Return the [x, y] coordinate for the center point of the cell that contains the specified text.  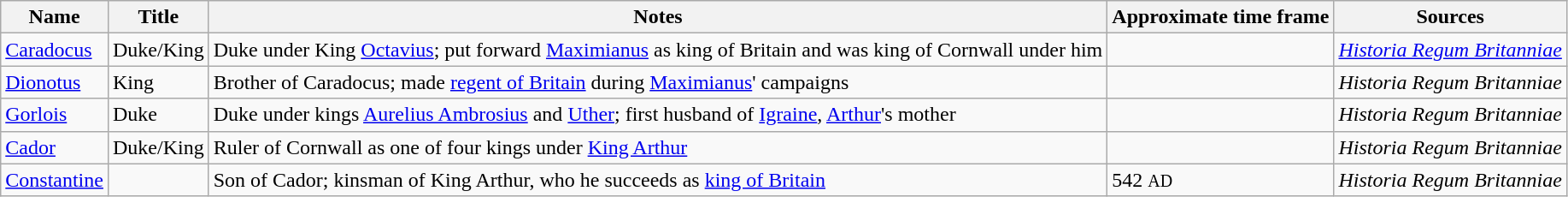
Notes [658, 17]
Name [55, 17]
Approximate time frame [1220, 17]
Duke under King Octavius; put forward Maximianus as king of Britain and was king of Cornwall under him [658, 50]
Title [158, 17]
Cador [55, 147]
Dionotus [55, 82]
542 AD [1220, 180]
Caradocus [55, 50]
Duke [158, 115]
Constantine [55, 180]
Duke under kings Aurelius Ambrosius and Uther; first husband of Igraine, Arthur's mother [658, 115]
Brother of Caradocus; made regent of Britain during Maximianus' campaigns [658, 82]
Son of Cador; kinsman of King Arthur, who he succeeds as king of Britain [658, 180]
Sources [1450, 17]
King [158, 82]
Gorlois [55, 115]
Ruler of Cornwall as one of four kings under King Arthur [658, 147]
